Provide the [X, Y] coordinate of the cell's center where the given text is located.  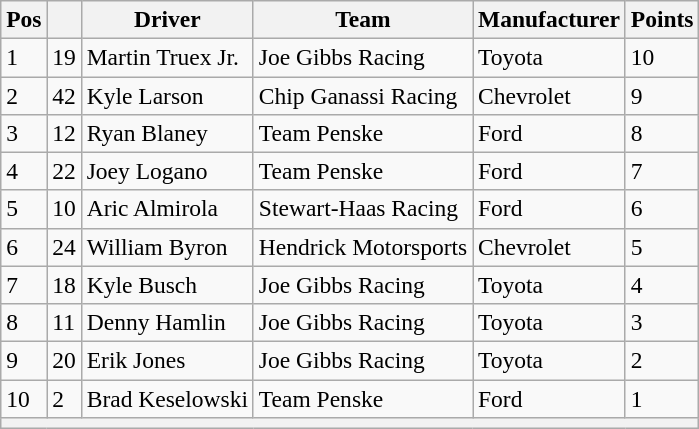
Kyle Larson [167, 95]
Points [662, 19]
Pos [24, 19]
Driver [167, 19]
Hendrick Motorsports [362, 247]
19 [64, 57]
Kyle Busch [167, 285]
Erik Jones [167, 360]
Manufacturer [550, 19]
18 [64, 285]
Chip Ganassi Racing [362, 95]
24 [64, 247]
Brad Keselowski [167, 398]
11 [64, 322]
Denny Hamlin [167, 322]
42 [64, 95]
Joey Logano [167, 171]
Martin Truex Jr. [167, 57]
20 [64, 360]
William Byron [167, 247]
Ryan Blaney [167, 133]
Stewart-Haas Racing [362, 209]
Aric Almirola [167, 209]
12 [64, 133]
Team [362, 19]
22 [64, 171]
